From the cell containing the given text, extract its center point as (x, y) coordinate. 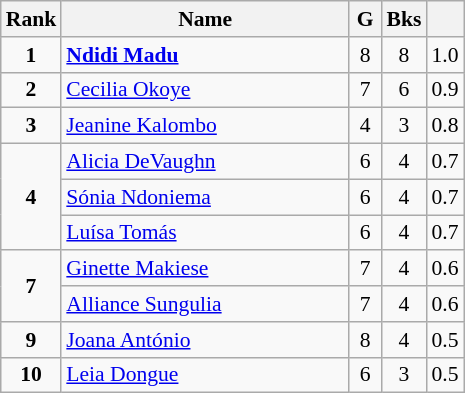
0.8 (444, 126)
Leia Dongue (205, 375)
10 (32, 375)
Alliance Sungulia (205, 304)
1 (32, 55)
Ginette Makiese (205, 269)
G (366, 19)
Ndidi Madu (205, 55)
0.9 (444, 90)
9 (32, 340)
Cecilia Okoye (205, 90)
Sónia Ndoniema (205, 197)
Joana António (205, 340)
Alicia DeVaughn (205, 162)
Luísa Tomás (205, 233)
Jeanine Kalombo (205, 126)
Bks (404, 19)
Name (205, 19)
2 (32, 90)
1.0 (444, 55)
Rank (32, 19)
